For the text-containing cell, return its midpoint in (X, Y) coordinate format. 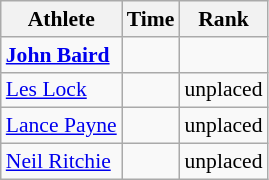
Neil Ritchie (62, 162)
John Baird (62, 55)
Rank (223, 19)
Les Lock (62, 90)
Athlete (62, 19)
Time (151, 19)
Lance Payne (62, 126)
